Provide the (x, y) coordinate of the cell's center where the given text is located.  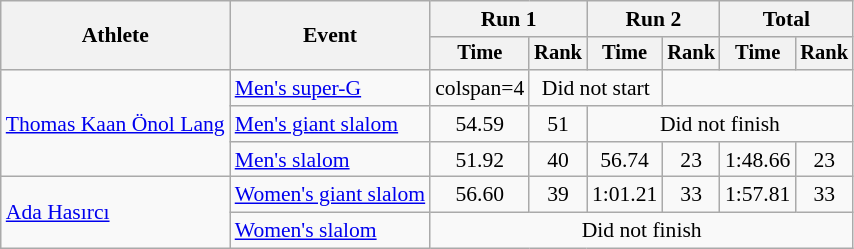
colspan=4 (480, 88)
1:57.81 (758, 195)
Run 2 (654, 19)
Men's slalom (330, 160)
Athlete (116, 36)
1:01.21 (624, 195)
Women's giant slalom (330, 195)
Did not start (596, 88)
56.74 (624, 160)
Ada Hasırcı (116, 212)
40 (558, 160)
51 (558, 124)
56.60 (480, 195)
39 (558, 195)
54.59 (480, 124)
Thomas Kaan Önol Lang (116, 124)
Men's super-G (330, 88)
Men's giant slalom (330, 124)
1:48.66 (758, 160)
Women's slalom (330, 231)
51.92 (480, 160)
Run 1 (508, 19)
Event (330, 36)
Total (786, 19)
